Capture the cell that displays the provided text and extract its (X, Y) central coordinate. 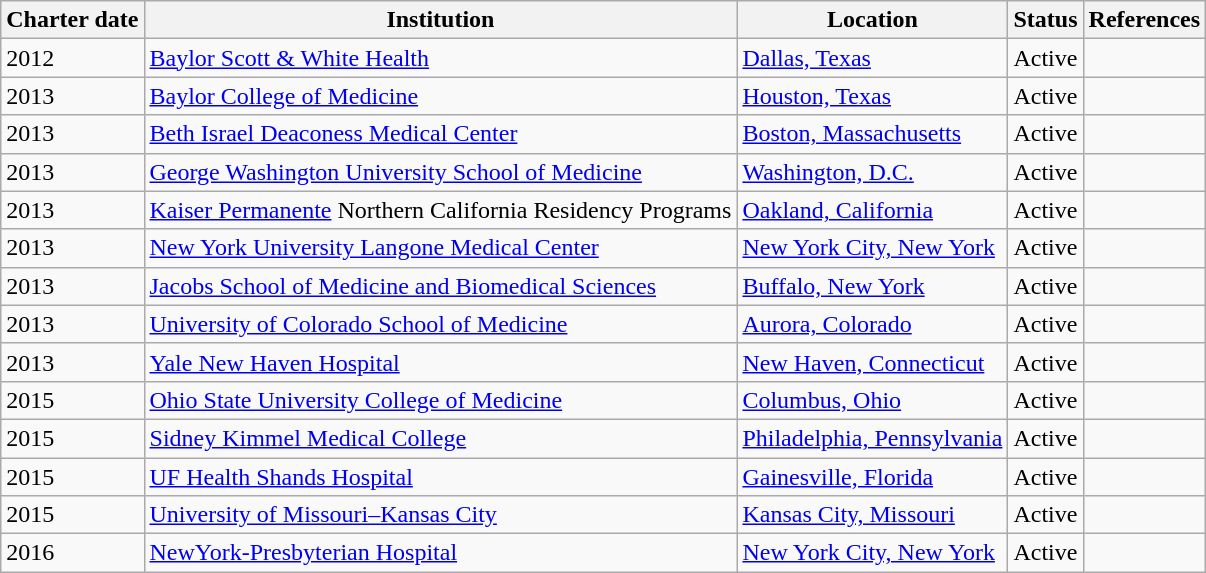
Philadelphia, Pennsylvania (872, 438)
Washington, D.C. (872, 172)
2012 (72, 58)
Location (872, 20)
Institution (440, 20)
Boston, Massachusetts (872, 134)
Yale New Haven Hospital (440, 362)
University of Colorado School of Medicine (440, 324)
UF Health Shands Hospital (440, 477)
Baylor Scott & White Health (440, 58)
University of Missouri–Kansas City (440, 515)
Buffalo, New York (872, 286)
Jacobs School of Medicine and Biomedical Sciences (440, 286)
New Haven, Connecticut (872, 362)
Houston, Texas (872, 96)
Kaiser Permanente Northern California Residency Programs (440, 210)
Beth Israel Deaconess Medical Center (440, 134)
Aurora, Colorado (872, 324)
Ohio State University College of Medicine (440, 400)
Columbus, Ohio (872, 400)
New York University Langone Medical Center (440, 248)
Baylor College of Medicine (440, 96)
Sidney Kimmel Medical College (440, 438)
Gainesville, Florida (872, 477)
Dallas, Texas (872, 58)
Oakland, California (872, 210)
George Washington University School of Medicine (440, 172)
Kansas City, Missouri (872, 515)
NewYork-Presbyterian Hospital (440, 553)
Charter date (72, 20)
Status (1046, 20)
2016 (72, 553)
References (1144, 20)
